Find where the given text appears and provide that cell's center as (X, Y) coordinate. 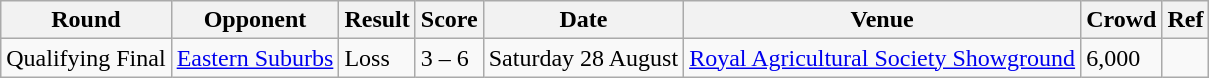
Qualifying Final (86, 58)
Eastern Suburbs (255, 58)
3 – 6 (449, 58)
Result (377, 20)
6,000 (1122, 58)
Venue (882, 20)
Opponent (255, 20)
Crowd (1122, 20)
Round (86, 20)
Ref (1186, 20)
Score (449, 20)
Date (583, 20)
Loss (377, 58)
Royal Agricultural Society Showground (882, 58)
Saturday 28 August (583, 58)
